From the cell containing the given text, extract its center point as (X, Y) coordinate. 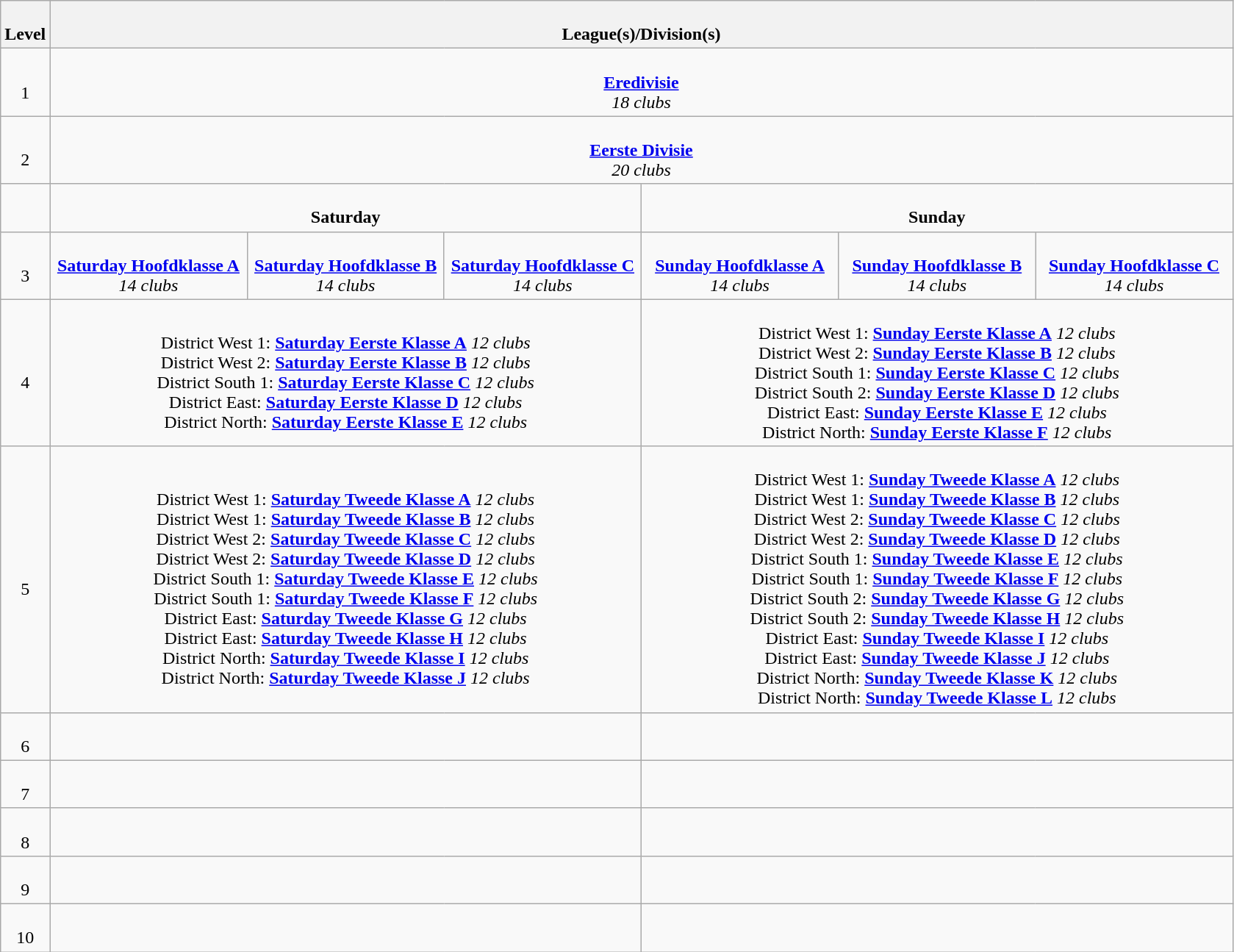
Saturday Hoofdklasse B 14 clubs (345, 265)
League(s)/Division(s) (641, 25)
Saturday Hoofdklasse A 14 clubs (148, 265)
Level (25, 25)
2 (25, 150)
7 (25, 784)
Saturday (345, 207)
Eerste Divisie 20 clubs (641, 150)
4 (25, 373)
5 (25, 579)
10 (25, 928)
Sunday (936, 207)
3 (25, 265)
Eredivisie 18 clubs (641, 82)
Sunday Hoofdklasse C 14 clubs (1134, 265)
1 (25, 82)
6 (25, 737)
8 (25, 832)
9 (25, 879)
Saturday Hoofdklasse C 14 clubs (542, 265)
Sunday Hoofdklasse A 14 clubs (739, 265)
Sunday Hoofdklasse B 14 clubs (937, 265)
